Scan for the cell matching the given text and deliver its [X, Y] coordinate at center. 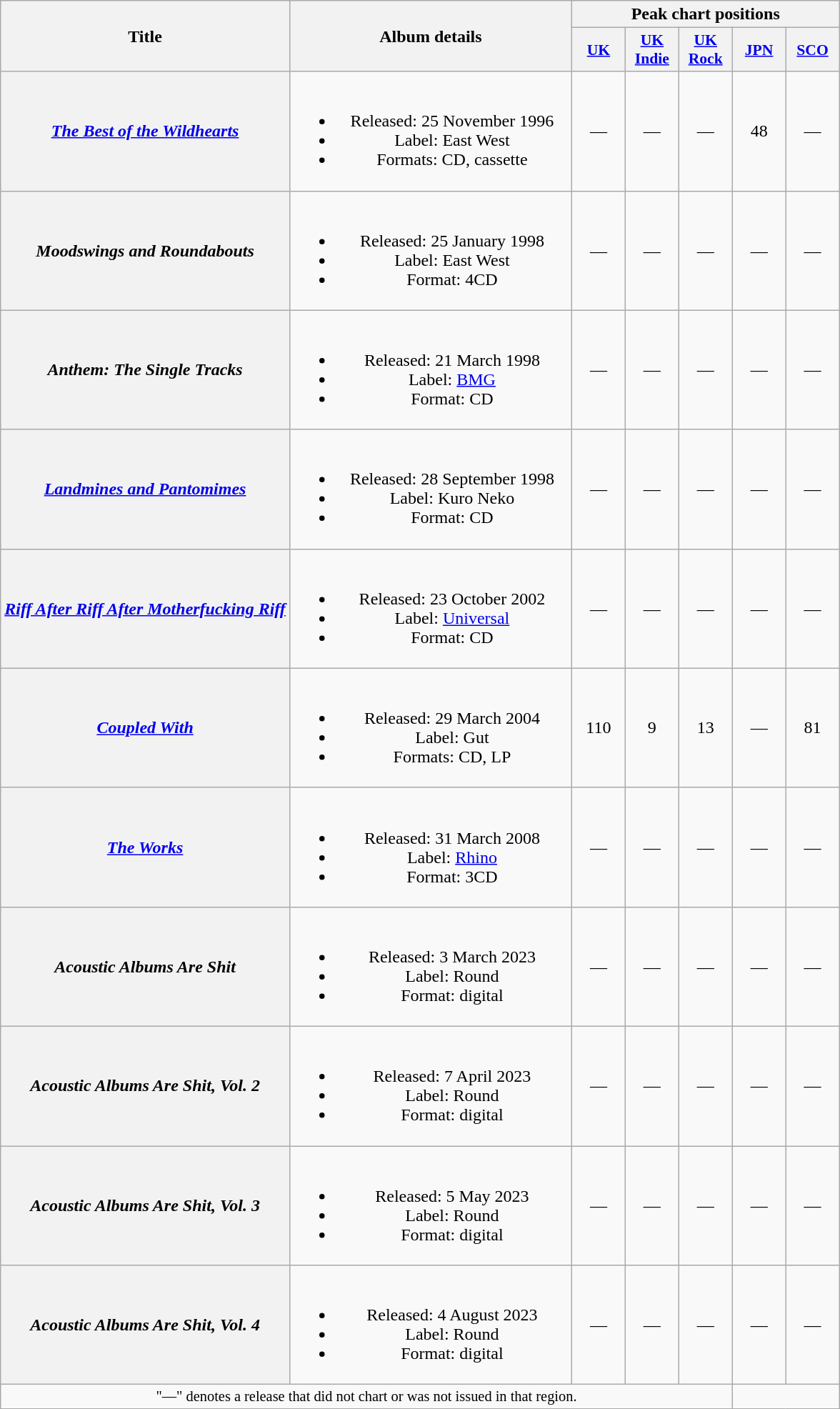
JPN [759, 50]
Released: 31 March 2008Label: RhinoFormat: 3CD [430, 847]
UKIndie [651, 50]
The Works [146, 847]
Released: 7 April 2023Label: RoundFormat: digital [430, 1086]
Released: 25 November 1996Label: East WestFormats: CD, cassette [430, 131]
Landmines and Pantomimes [146, 489]
Released: 29 March 2004Label: GutFormats: CD, LP [430, 727]
Acoustic Albums Are Shit, Vol. 2 [146, 1086]
Released: 4 August 2023Label: RoundFormat: digital [430, 1325]
"—" denotes a release that did not chart or was not issued in that region. [366, 1397]
13 [706, 727]
9 [651, 727]
Anthem: The Single Tracks [146, 370]
The Best of the Wildhearts [146, 131]
Released: 23 October 2002Label: UniversalFormat: CD [430, 609]
Coupled With [146, 727]
Acoustic Albums Are Shit, Vol. 4 [146, 1325]
Acoustic Albums Are Shit, Vol. 3 [146, 1206]
Acoustic Albums Are Shit [146, 966]
Peak chart positions [706, 14]
Released: 5 May 2023Label: RoundFormat: digital [430, 1206]
Album details [430, 36]
Moodswings and Roundabouts [146, 250]
Riff After Riff After Motherfucking Riff [146, 609]
Released: 21 March 1998Label: BMGFormat: CD [430, 370]
UKRock [706, 50]
Released: 25 January 1998Label: East WestFormat: 4CD [430, 250]
SCO [813, 50]
110 [599, 727]
Title [146, 36]
81 [813, 727]
UK [599, 50]
48 [759, 131]
Released: 28 September 1998Label: Kuro NekoFormat: CD [430, 489]
Released: 3 March 2023Label: RoundFormat: digital [430, 966]
